Identify which cell holds the provided text, then report its [x, y] central coordinate. 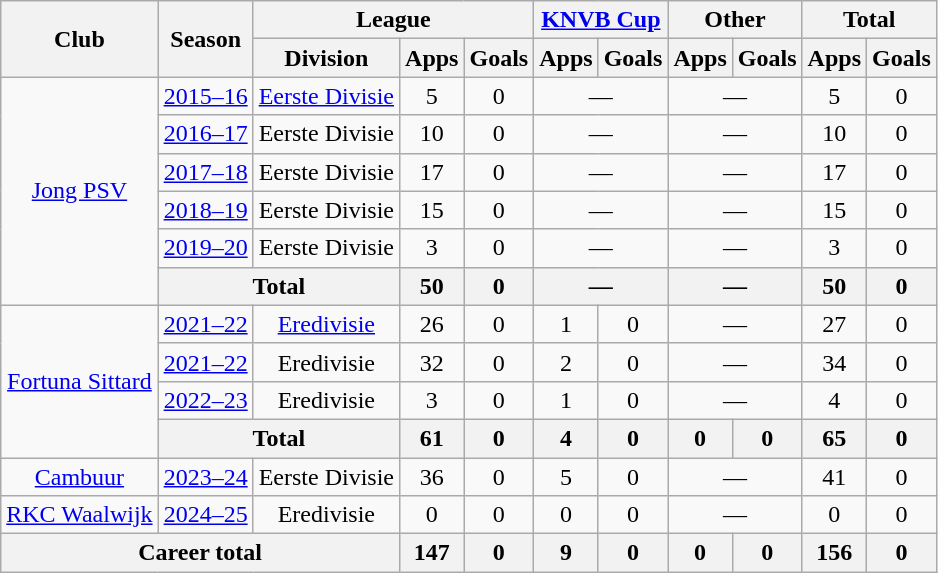
26 [432, 324]
League [394, 20]
27 [834, 324]
2024–25 [206, 515]
2016–17 [206, 134]
2 [566, 362]
2017–18 [206, 172]
RKC Waalwijk [80, 515]
Other [735, 20]
Jong PSV [80, 191]
2018–19 [206, 210]
2022–23 [206, 400]
Season [206, 39]
61 [432, 438]
32 [432, 362]
Fortuna Sittard [80, 381]
65 [834, 438]
Career total [200, 553]
2019–20 [206, 248]
2023–24 [206, 477]
36 [432, 477]
Club [80, 39]
9 [566, 553]
147 [432, 553]
156 [834, 553]
Division [326, 58]
2015–16 [206, 96]
Cambuur [80, 477]
41 [834, 477]
KNVB Cup [601, 20]
34 [834, 362]
